Capture the cell that displays the provided text and extract its [x, y] central coordinate. 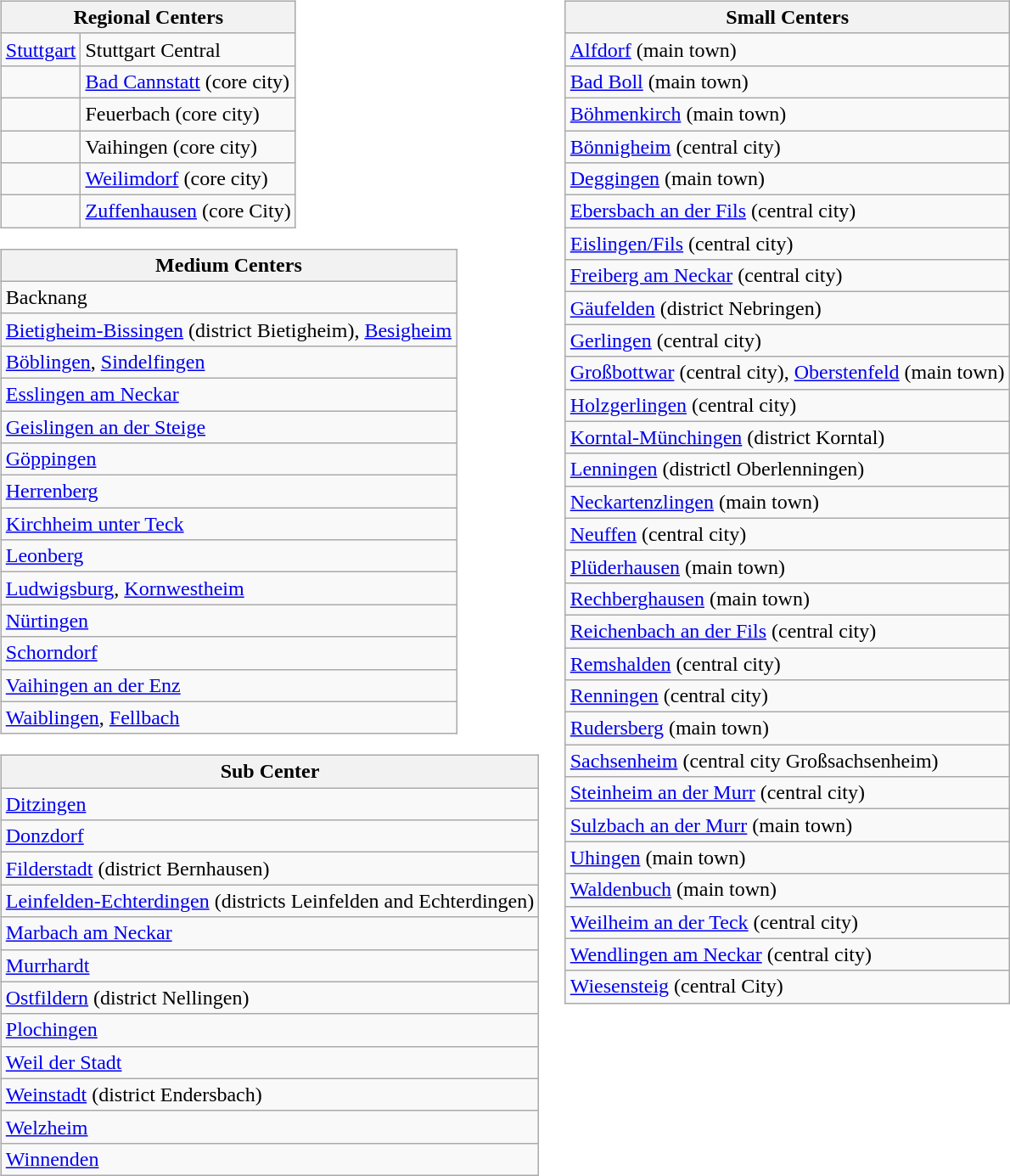
Ditzingen [270, 804]
Bad Cannstatt (core city) [188, 82]
Donzdorf [270, 836]
Lenningen (districtl Oberlenningen) [788, 470]
Waiblingen, Fellbach [228, 717]
Stuttgart Central [188, 49]
Deggingen (main town) [788, 179]
Feuerbach (core city) [188, 114]
Nürtingen [228, 621]
Neckartenzlingen (main town) [788, 502]
Waldenbuch (main town) [788, 890]
Bad Boll (main town) [788, 82]
Herrenberg [228, 492]
Winnenden [270, 1159]
Holzgerlingen (central city) [788, 405]
Rudersberg (main town) [788, 729]
Uhingen (main town) [788, 858]
Leonberg [228, 556]
Renningen (central city) [788, 696]
Vaihingen (core city) [188, 147]
Esslingen am Neckar [228, 394]
Reichenbach an der Fils (central city) [788, 631]
Weil der Stadt [270, 1062]
Geislingen an der Steige [228, 427]
Göppingen [228, 459]
Sachsenheim (central city Großsachsenheim) [788, 761]
Ebersbach an der Fils (central city) [788, 211]
Leinfelden-Echterdingen (districts Leinfelden and Echterdingen) [270, 901]
Gäufelden (district Nebringen) [788, 308]
Remshalden (central city) [788, 663]
Gerlingen (central city) [788, 340]
Großbottwar (central city), Oberstenfeld (main town) [788, 373]
Weilimdorf (core city) [188, 179]
Weilheim an der Teck (central city) [788, 922]
Ostfildern (district Nellingen) [270, 998]
Marbach am Neckar [270, 933]
Bietigheim-Bissingen (district Bietigheim), Besigheim [228, 329]
Böhmenkirch (main town) [788, 114]
Plochingen [270, 1030]
Freiberg am Neckar (central city) [788, 276]
Wendlingen am Neckar (central city) [788, 954]
Filderstadt (district Bernhausen) [270, 869]
Murrhardt [270, 965]
Backnang [228, 297]
Medium Centers [228, 265]
Steinheim an der Murr (central city) [788, 793]
Sub Center [270, 772]
Neuffen (central city) [788, 534]
Rechberghausen (main town) [788, 599]
Kirchheim unter Teck [228, 524]
Bönnigheim (central city) [788, 147]
Korntal-Münchingen (district Korntal) [788, 437]
Vaihingen an der Enz [228, 685]
Small Centers [788, 17]
Weinstadt (district Endersbach) [270, 1094]
Alfdorf (main town) [788, 49]
Regional Centers [148, 17]
Stuttgart [41, 49]
Sulzbach an der Murr (main town) [788, 825]
Welzheim [270, 1127]
Wiesensteig (central City) [788, 987]
Zuffenhausen (core City) [188, 211]
Schorndorf [228, 653]
Ludwigsburg, Kornwestheim [228, 588]
Plüderhausen (main town) [788, 566]
Böblingen, Sindelfingen [228, 362]
Eislingen/Fils (central city) [788, 244]
